Search for the cell housing the specified text and yield its (X, Y) center coordinate. 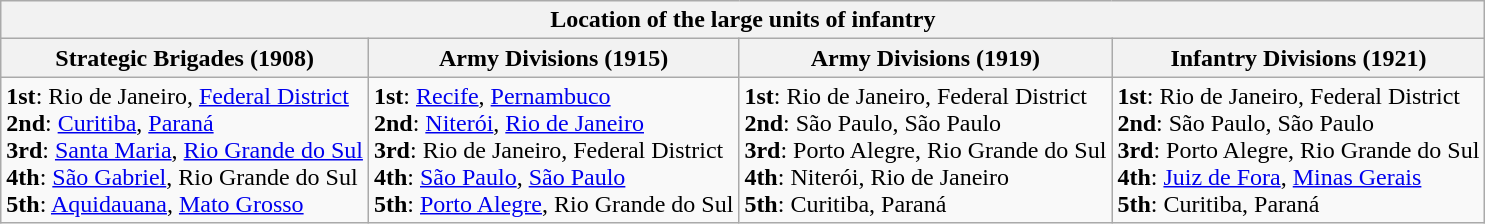
Army Divisions (1919) (926, 58)
Strategic Brigades (1908) (185, 58)
1st: Rio de Janeiro, Federal District2nd: São Paulo, São Paulo3rd: Porto Alegre, Rio Grande do Sul4th: Niterói, Rio de Janeiro5th: Curitiba, Paraná (926, 150)
Location of the large units of infantry (743, 20)
Army Divisions (1915) (553, 58)
1st: Recife, Pernambuco2nd: Niterói, Rio de Janeiro3rd: Rio de Janeiro, Federal District4th: São Paulo, São Paulo5th: Porto Alegre, Rio Grande do Sul (553, 150)
Infantry Divisions (1921) (1298, 58)
